Find where the given text appears and provide that cell's center as (x, y) coordinate. 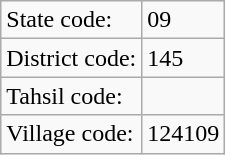
District code: (72, 58)
09 (184, 20)
124109 (184, 134)
Tahsil code: (72, 96)
145 (184, 58)
Village code: (72, 134)
State code: (72, 20)
